From the cell containing the given text, extract its center point as [x, y] coordinate. 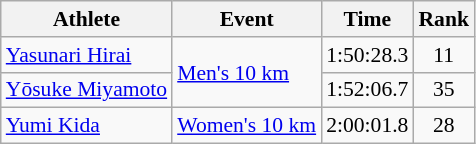
Yōsuke Miyamoto [86, 90]
Yumi Kida [86, 126]
Event [246, 19]
Men's 10 km [246, 72]
Yasunari Hirai [86, 55]
11 [444, 55]
2:00:01.8 [367, 126]
1:52:06.7 [367, 90]
28 [444, 126]
1:50:28.3 [367, 55]
Women's 10 km [246, 126]
Athlete [86, 19]
Time [367, 19]
Rank [444, 19]
35 [444, 90]
